Locate the cell with the specified text and output its [X, Y] center coordinate. 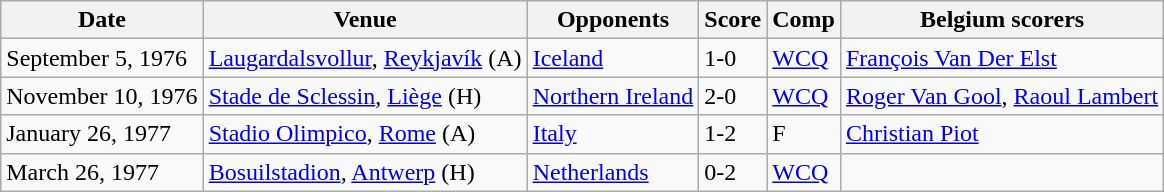
Date [102, 20]
Stadio Olimpico, Rome (A) [365, 134]
November 10, 1976 [102, 96]
Comp [804, 20]
January 26, 1977 [102, 134]
Roger Van Gool, Raoul Lambert [1002, 96]
September 5, 1976 [102, 58]
Belgium scorers [1002, 20]
Christian Piot [1002, 134]
Score [733, 20]
1-2 [733, 134]
1-0 [733, 58]
March 26, 1977 [102, 172]
2-0 [733, 96]
Bosuilstadion, Antwerp (H) [365, 172]
Laugardalsvollur, Reykjavík (A) [365, 58]
Stade de Sclessin, Liège (H) [365, 96]
F [804, 134]
Venue [365, 20]
Netherlands [613, 172]
François Van Der Elst [1002, 58]
Iceland [613, 58]
Italy [613, 134]
Opponents [613, 20]
Northern Ireland [613, 96]
0-2 [733, 172]
